From the cell containing the given text, extract its center point as [X, Y] coordinate. 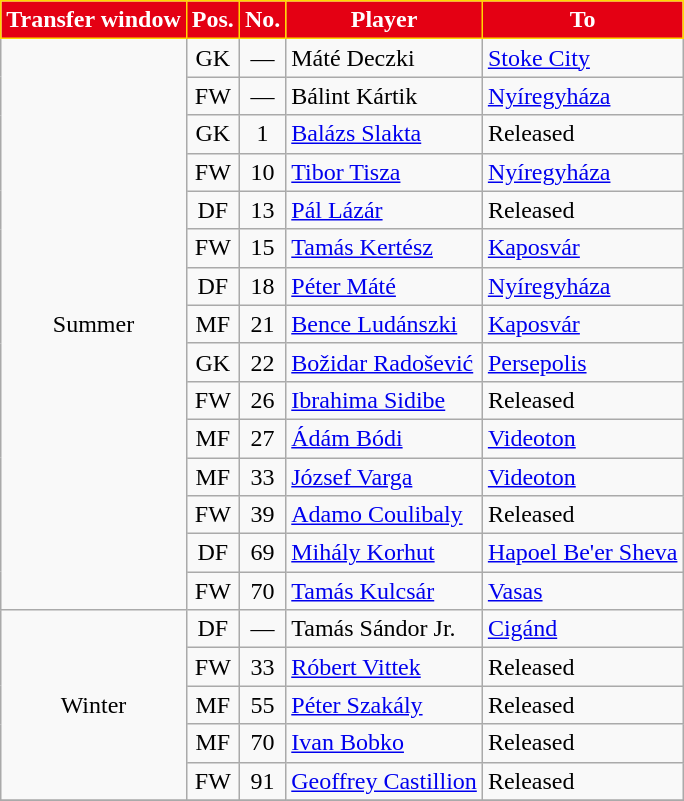
22 [262, 362]
Máté Deczki [384, 58]
Summer [94, 324]
To [582, 20]
Vasas [582, 591]
József Varga [384, 477]
1 [262, 134]
Winter [94, 705]
No. [262, 20]
Ibrahima Sidibe [384, 400]
55 [262, 705]
26 [262, 400]
10 [262, 172]
69 [262, 553]
Tamás Kertész [384, 248]
Geoffrey Castillion [384, 781]
18 [262, 286]
Božidar Radošević [384, 362]
Ádám Bódi [384, 438]
39 [262, 515]
Róbert Vittek [384, 667]
Tamás Kulcsár [384, 591]
Bálint Kártik [384, 96]
Persepolis [582, 362]
Cigánd [582, 629]
Péter Máté [384, 286]
Pos. [212, 20]
Player [384, 20]
Tamás Sándor Jr. [384, 629]
13 [262, 210]
Transfer window [94, 20]
Tibor Tisza [384, 172]
Pál Lázár [384, 210]
15 [262, 248]
91 [262, 781]
Ivan Bobko [384, 743]
Balázs Slakta [384, 134]
Adamo Coulibaly [384, 515]
Mihály Korhut [384, 553]
27 [262, 438]
Bence Ludánszki [384, 324]
Stoke City [582, 58]
Hapoel Be'er Sheva [582, 553]
21 [262, 324]
Péter Szakály [384, 705]
